Identify which cell holds the provided text, then report its [X, Y] central coordinate. 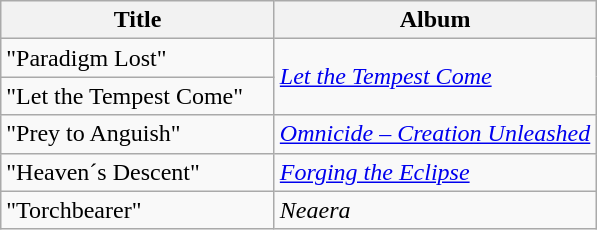
"Paradigm Lost" [138, 58]
Forging the Eclipse [434, 172]
"Let the Tempest Come" [138, 96]
"Heaven´s Descent" [138, 172]
Neaera [434, 210]
"Torchbearer" [138, 210]
"Prey to Anguish" [138, 134]
Album [434, 20]
Title [138, 20]
Omnicide – Creation Unleashed [434, 134]
Let the Tempest Come [434, 77]
